Search for the cell housing the specified text and yield its [X, Y] center coordinate. 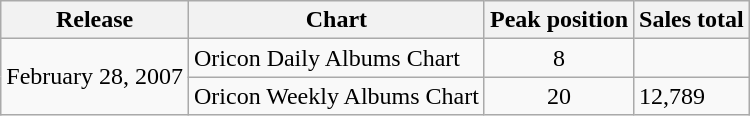
Oricon Weekly Albums Chart [336, 96]
20 [558, 96]
8 [558, 58]
February 28, 2007 [95, 77]
Peak position [558, 20]
Sales total [692, 20]
Chart [336, 20]
Release [95, 20]
12,789 [692, 96]
Oricon Daily Albums Chart [336, 58]
